Return the [x, y] coordinate for the center point of the cell that contains the specified text.  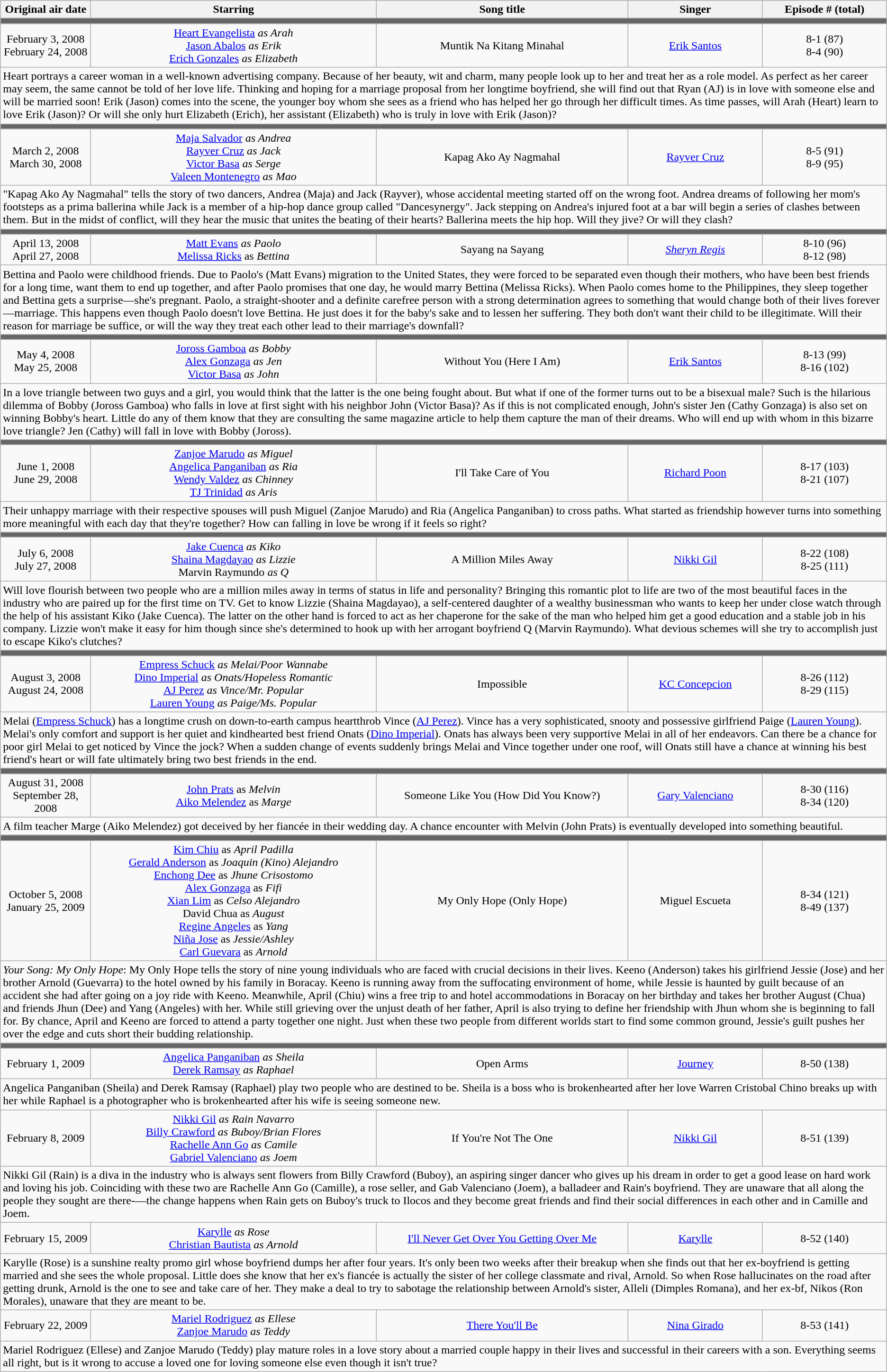
Song title [502, 9]
8-10 (96)8-12 (98) [824, 249]
Journey [696, 1063]
Angelica Panganiban as Sheila Derek Ramsay as Raphael [234, 1063]
Nina Girado [696, 1325]
8-13 (99)8-16 (102) [824, 361]
A Million Miles Away [502, 559]
John Prats as Melvin Aiko Melendez as Marge [234, 795]
Karylle as Rose Christian Bautista as Arnold [234, 1238]
February 22, 2009 [45, 1325]
8-34 (121) 8-49 (137) [824, 900]
Impossible [502, 683]
Muntik Na Kitang Minahal [502, 45]
August 31, 2008 September 28, 2008 [45, 795]
I'll Never Get Over You Getting Over Me [502, 1238]
Heart Evangelista as ArahJason Abalos as Erik Erich Gonzales as Elizabeth [234, 45]
Gary Valenciano [696, 795]
8-1 (87) 8-4 (90) [824, 45]
February 8, 2009 [45, 1138]
Kapag Ako Ay Nagmahal [502, 157]
Singer [696, 9]
July 6, 2008 July 27, 2008 [45, 559]
8-5 (91) 8-9 (95) [824, 157]
Mariel Rodriguez as Ellese Zanjoe Marudo as Teddy [234, 1325]
Karylle [696, 1238]
Empress Schuck as Melai/Poor Wannabe Dino Imperial as Onats/Hopeless Romantic AJ Perez as Vince/Mr. Popular Lauren Young as Paige/Ms. Popular [234, 683]
Matt Evans as Paolo Melissa Ricks as Bettina [234, 249]
Joross Gamboa as Bobby Alex Gonzaga as Jen Victor Basa as John [234, 361]
February 3, 2008 February 24, 2008 [45, 45]
Someone Like You (How Did You Know?) [502, 795]
Maja Salvador as Andrea Rayver Cruz as Jack Victor Basa as Serge Valeen Montenegro as Mao [234, 157]
October 5, 2008 January 25, 2009 [45, 900]
8-51 (139) [824, 1138]
I'll Take Care of You [502, 473]
8-30 (116) 8-34 (120) [824, 795]
Sayang na Sayang [502, 249]
June 1, 2008 June 29, 2008 [45, 473]
My Only Hope (Only Hope) [502, 900]
March 2, 2008 March 30, 2008 [45, 157]
Original air date [45, 9]
August 3, 2008 August 24, 2008 [45, 683]
8-17 (103) 8-21 (107) [824, 473]
February 15, 2009 [45, 1238]
Jake Cuenca as KikoShaina Magdayao as Lizzie Marvin Raymundo as Q [234, 559]
There You'll Be [502, 1325]
8-52 (140) [824, 1238]
April 13, 2008 April 27, 2008 [45, 249]
Sheryn Regis [696, 249]
8-53 (141) [824, 1325]
Miguel Escueta [696, 900]
If You're Not The One [502, 1138]
8-22 (108) 8-25 (111) [824, 559]
Starring [234, 9]
8-26 (112) 8-29 (115) [824, 683]
Richard Poon [696, 473]
February 1, 2009 [45, 1063]
May 4, 2008 May 25, 2008 [45, 361]
Rayver Cruz [696, 157]
Open Arms [502, 1063]
Without You (Here I Am) [502, 361]
8-50 (138) [824, 1063]
KC Concepcion [696, 683]
Episode # (total) [824, 9]
Nikki Gil as Rain Navarro Billy Crawford as Buboy/Brian Flores Rachelle Ann Go as Camile Gabriel Valenciano as Joem [234, 1138]
Zanjoe Marudo as MiguelAngelica Panganiban as Ria Wendy Valdez as ChinneyTJ Trinidad as Aris [234, 473]
